Extract the [x, y] coordinate from the center of the cell holding the provided text.  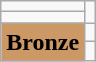
Bronze [43, 42]
